Return the [x, y] coordinate for the center point of the cell that contains the specified text.  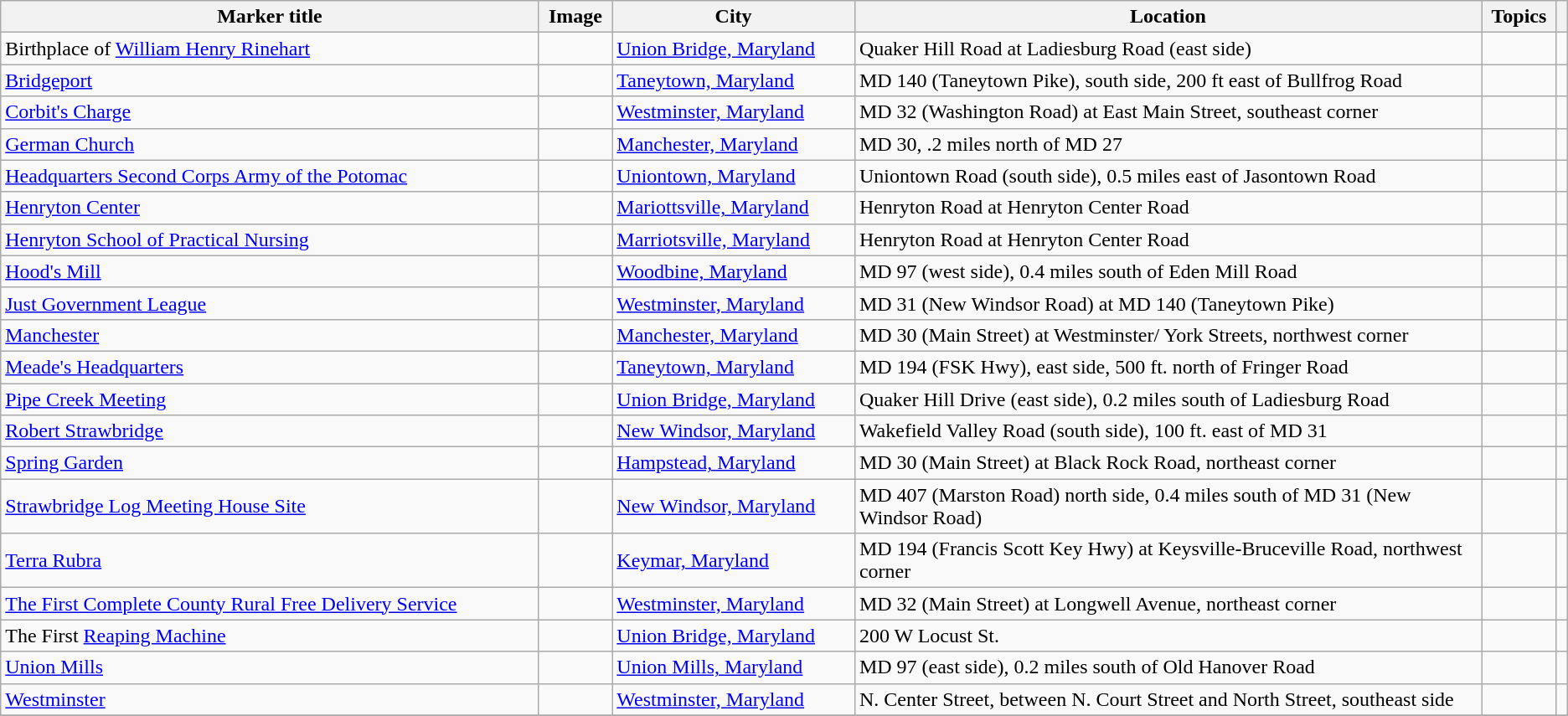
Headquarters Second Corps Army of the Potomac [270, 176]
Manchester [270, 335]
Mariottsville, Maryland [734, 208]
N. Center Street, between N. Court Street and North Street, southeast side [1168, 699]
MD 30, .2 miles north of MD 27 [1168, 144]
MD 194 (Francis Scott Key Hwy) at Keysville-Bruceville Road, northwest corner [1168, 561]
The First Complete County Rural Free Delivery Service [270, 604]
Uniontown Road (south side), 0.5 miles east of Jasontown Road [1168, 176]
MD 32 (Main Street) at Longwell Avenue, northeast corner [1168, 604]
Marriotsville, Maryland [734, 240]
MD 31 (New Windsor Road) at MD 140 (Taneytown Pike) [1168, 303]
MD 97 (west side), 0.4 miles south of Eden Mill Road [1168, 271]
City [734, 17]
The First Reaping Machine [270, 636]
Location [1168, 17]
Pipe Creek Meeting [270, 399]
MD 194 (FSK Hwy), east side, 500 ft. north of Fringer Road [1168, 367]
Robert Strawbridge [270, 431]
Keymar, Maryland [734, 561]
Strawbridge Log Meeting House Site [270, 506]
MD 140 (Taneytown Pike), south side, 200 ft east of Bullfrog Road [1168, 80]
Wakefield Valley Road (south side), 100 ft. east of MD 31 [1168, 431]
Marker title [270, 17]
MD 97 (east side), 0.2 miles south of Old Hanover Road [1168, 667]
Union Mills [270, 667]
MD 30 (Main Street) at Black Rock Road, northeast corner [1168, 463]
Birthplace of William Henry Rinehart [270, 49]
Spring Garden [270, 463]
Henryton Center [270, 208]
German Church [270, 144]
Hood's Mill [270, 271]
Uniontown, Maryland [734, 176]
Hampstead, Maryland [734, 463]
Just Government League [270, 303]
Union Mills, Maryland [734, 667]
Meade's Headquarters [270, 367]
MD 32 (Washington Road) at East Main Street, southeast corner [1168, 112]
Woodbine, Maryland [734, 271]
Topics [1519, 17]
MD 30 (Main Street) at Westminster/ York Streets, northwest corner [1168, 335]
Quaker Hill Road at Ladiesburg Road (east side) [1168, 49]
MD 407 (Marston Road) north side, 0.4 miles south of MD 31 (New Windsor Road) [1168, 506]
Terra Rubra [270, 561]
Bridgeport [270, 80]
Henryton School of Practical Nursing [270, 240]
200 W Locust St. [1168, 636]
Quaker Hill Drive (east side), 0.2 miles south of Ladiesburg Road [1168, 399]
Image [575, 17]
Corbit's Charge [270, 112]
Westminster [270, 699]
